Return the [x, y] coordinate for the center point of the cell that contains the specified text.  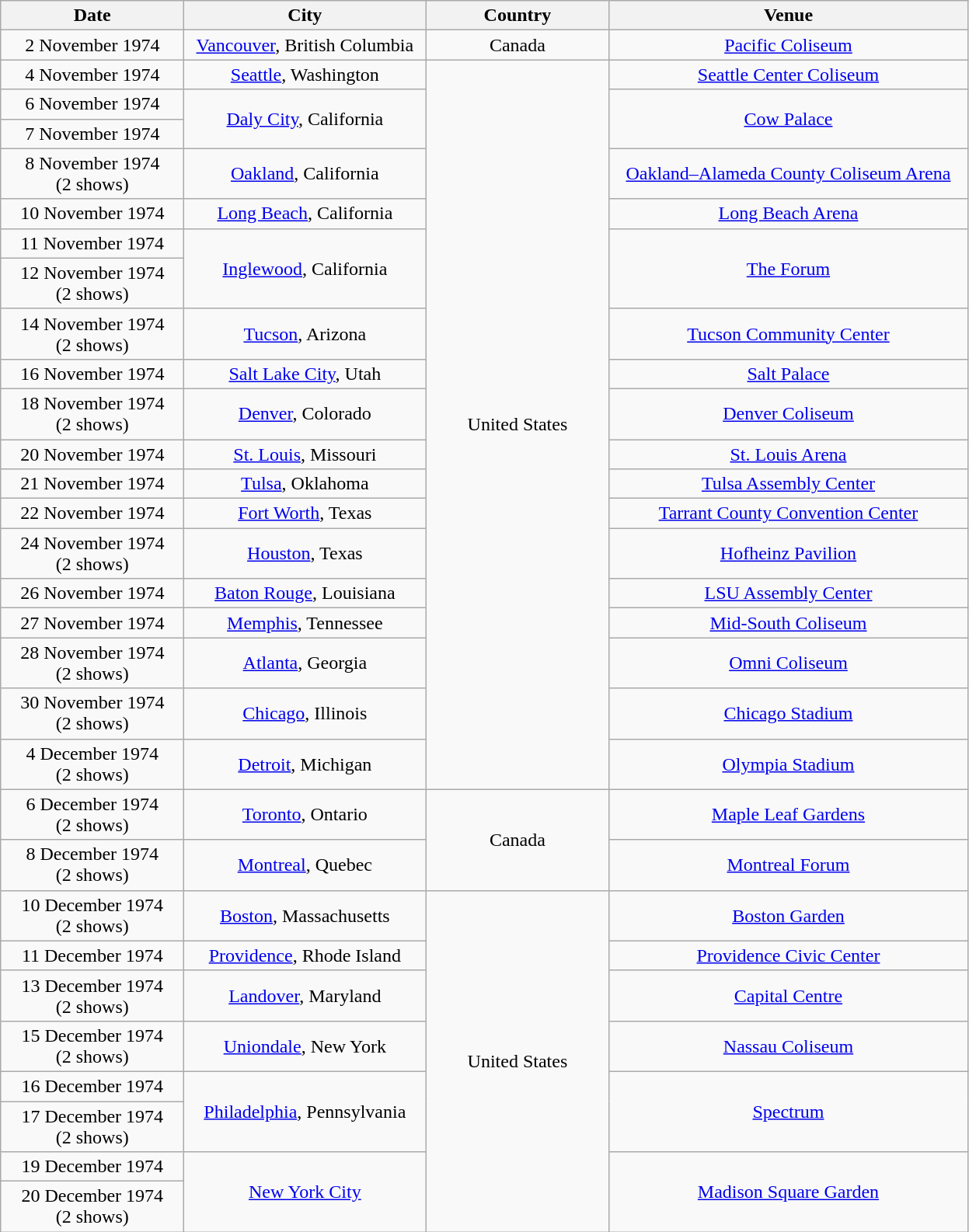
Tucson Community Center [788, 334]
14 November 1974(2 shows) [92, 334]
19 December 1974 [92, 1167]
21 November 1974 [92, 484]
Vancouver, British Columbia [305, 45]
Uniondale, New York [305, 1046]
15 December 1974(2 shows) [92, 1046]
Spectrum [788, 1111]
Daly City, California [305, 119]
Pacific Coliseum [788, 45]
8 December 1974(2 shows) [92, 865]
7 November 1974 [92, 134]
18 November 1974(2 shows) [92, 413]
Seattle Center Coliseum [788, 75]
Venue [788, 16]
New York City [305, 1192]
2 November 1974 [92, 45]
Oakland, California [305, 174]
Denver Coliseum [788, 413]
4 November 1974 [92, 75]
Olympia Stadium [788, 764]
10 December 1974(2 shows) [92, 915]
Date [92, 16]
Cow Palace [788, 119]
4 December 1974(2 shows) [92, 764]
St. Louis Arena [788, 454]
The Forum [788, 269]
Hofheinz Pavilion [788, 553]
Providence Civic Center [788, 955]
Chicago Stadium [788, 713]
16 December 1974 [92, 1086]
LSU Assembly Center [788, 593]
10 November 1974 [92, 214]
Inglewood, California [305, 269]
Boston, Massachusetts [305, 915]
24 November 1974(2 shows) [92, 553]
City [305, 16]
6 December 1974(2 shows) [92, 814]
Maple Leaf Gardens [788, 814]
Mid-South Coliseum [788, 623]
Toronto, Ontario [305, 814]
8 November 1974(2 shows) [92, 174]
Tucson, Arizona [305, 334]
Country [518, 16]
20 December 1974(2 shows) [92, 1207]
26 November 1974 [92, 593]
Denver, Colorado [305, 413]
Baton Rouge, Louisiana [305, 593]
11 December 1974 [92, 955]
Salt Palace [788, 374]
Seattle, Washington [305, 75]
27 November 1974 [92, 623]
Tulsa Assembly Center [788, 484]
20 November 1974 [92, 454]
11 November 1974 [92, 243]
Fort Worth, Texas [305, 513]
Capital Centre [788, 996]
13 December 1974(2 shows) [92, 996]
Detroit, Michigan [305, 764]
Houston, Texas [305, 553]
Long Beach Arena [788, 214]
St. Louis, Missouri [305, 454]
30 November 1974(2 shows) [92, 713]
Landover, Maryland [305, 996]
Tarrant County Convention Center [788, 513]
Omni Coliseum [788, 663]
Tulsa, Oklahoma [305, 484]
Boston Garden [788, 915]
12 November 1974(2 shows) [92, 283]
Memphis, Tennessee [305, 623]
Chicago, Illinois [305, 713]
Philadelphia, Pennsylvania [305, 1111]
16 November 1974 [92, 374]
17 December 1974(2 shows) [92, 1126]
Oakland–Alameda County Coliseum Arena [788, 174]
Nassau Coliseum [788, 1046]
Long Beach, California [305, 214]
6 November 1974 [92, 104]
Salt Lake City, Utah [305, 374]
22 November 1974 [92, 513]
28 November 1974(2 shows) [92, 663]
Montreal, Quebec [305, 865]
Providence, Rhode Island [305, 955]
Atlanta, Georgia [305, 663]
Montreal Forum [788, 865]
Madison Square Garden [788, 1192]
